For the text-containing cell, return its midpoint in (X, Y) coordinate format. 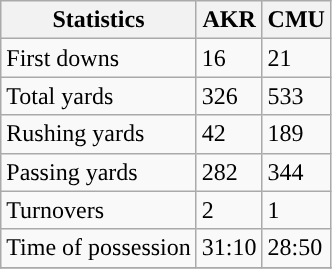
28:50 (296, 248)
AKR (229, 20)
CMU (296, 20)
Total yards (99, 96)
533 (296, 96)
1 (296, 210)
16 (229, 58)
344 (296, 172)
First downs (99, 58)
2 (229, 210)
Turnovers (99, 210)
21 (296, 58)
42 (229, 134)
Time of possession (99, 248)
189 (296, 134)
Statistics (99, 20)
Passing yards (99, 172)
326 (229, 96)
Rushing yards (99, 134)
282 (229, 172)
31:10 (229, 248)
